Locate the cell with the specified text and output its [X, Y] center coordinate. 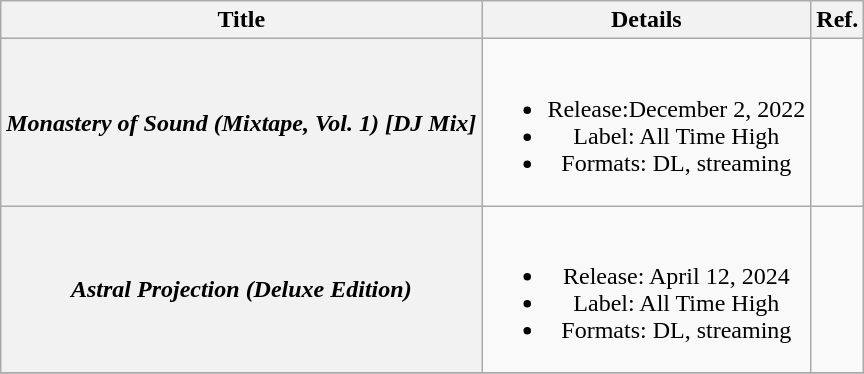
Title [242, 20]
Astral Projection (Deluxe Edition) [242, 290]
Monastery of Sound (Mixtape, Vol. 1) [DJ Mix] [242, 122]
Ref. [838, 20]
Release: April 12, 2024Label: All Time HighFormats: DL, streaming [646, 290]
Release:December 2, 2022Label: All Time HighFormats: DL, streaming [646, 122]
Details [646, 20]
